Determine the [X, Y] coordinate at the center of the cell enclosing the given text.  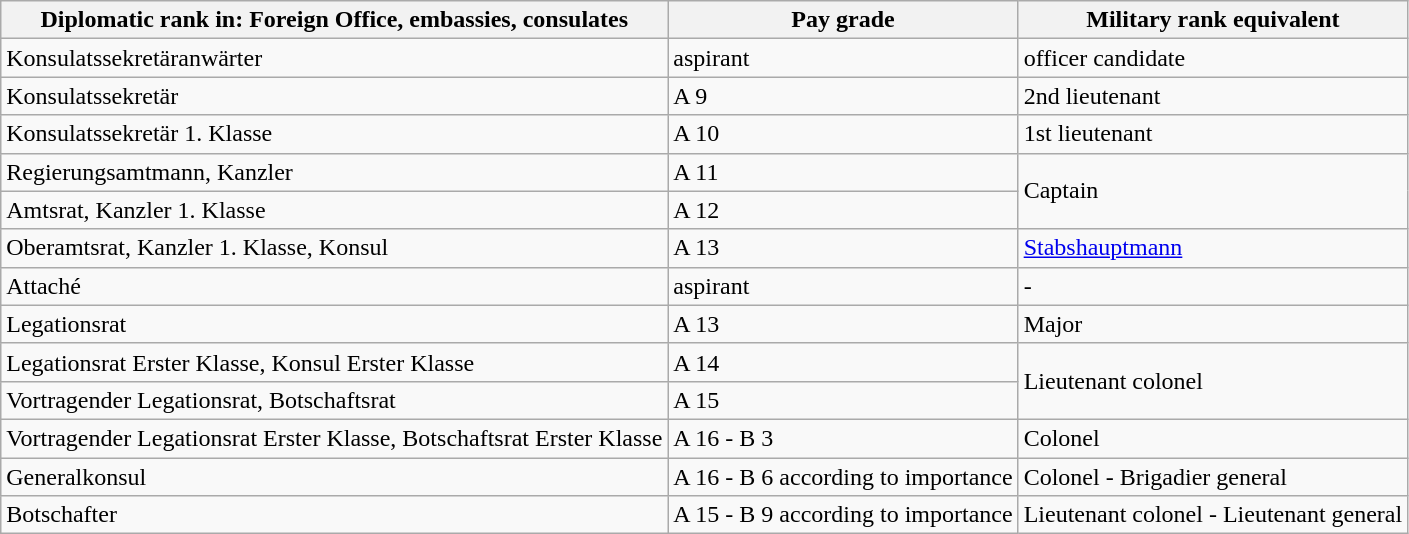
A 16 - B 6 according to importance [843, 477]
1st lieutenant [1213, 134]
Captain [1213, 191]
A 12 [843, 210]
A 14 [843, 362]
Attaché [334, 286]
Diplomatic rank in: Foreign Office, embassies, consulates [334, 20]
Konsulatssekretär [334, 96]
2nd lieutenant [1213, 96]
Pay grade [843, 20]
Legationsrat [334, 324]
Lieutenant colonel - Lieutenant general [1213, 515]
- [1213, 286]
Konsulatssekretär 1. Klasse [334, 134]
A 16 - B 3 [843, 438]
Vortragender Legationsrat Erster Klasse, Botschaftsrat Erster Klasse [334, 438]
A 15 [843, 400]
Colonel [1213, 438]
Regierungsamtmann, Kanzler [334, 172]
Amtsrat, Kanzler 1. Klasse [334, 210]
A 9 [843, 96]
Vortragender Legationsrat, Botschaftsrat [334, 400]
A 11 [843, 172]
A 10 [843, 134]
Military rank equivalent [1213, 20]
Legationsrat Erster Klasse, Konsul Erster Klasse [334, 362]
A 15 - B 9 according to importance [843, 515]
Oberamtsrat, Kanzler 1. Klasse, Konsul [334, 248]
Lieutenant colonel [1213, 381]
Botschafter [334, 515]
officer candidate [1213, 58]
Stabshauptmann [1213, 248]
Major [1213, 324]
Colonel - Brigadier general [1213, 477]
Generalkonsul [334, 477]
Konsulatssekretäranwärter [334, 58]
